Locate the cell with the specified text and output its (x, y) center coordinate. 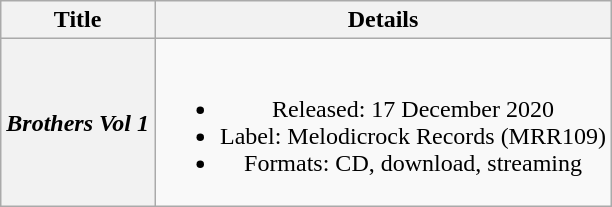
Released: 17 December 2020Label: Melodicrock Records (MRR109)Formats: CD, download, streaming (384, 122)
Brothers Vol 1 (78, 122)
Title (78, 20)
Details (384, 20)
